Identify which cell holds the provided text, then report its [x, y] central coordinate. 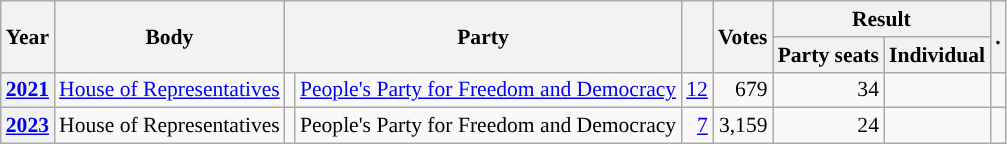
. [998, 36]
679 [743, 90]
12 [697, 90]
Year [28, 36]
34 [828, 90]
Body [170, 36]
24 [828, 126]
2023 [28, 126]
Party [483, 36]
Party seats [828, 55]
3,159 [743, 126]
Individual [937, 55]
Votes [743, 36]
2021 [28, 90]
7 [697, 126]
Result [882, 19]
